Scan for the cell matching the given text and deliver its (X, Y) coordinate at center. 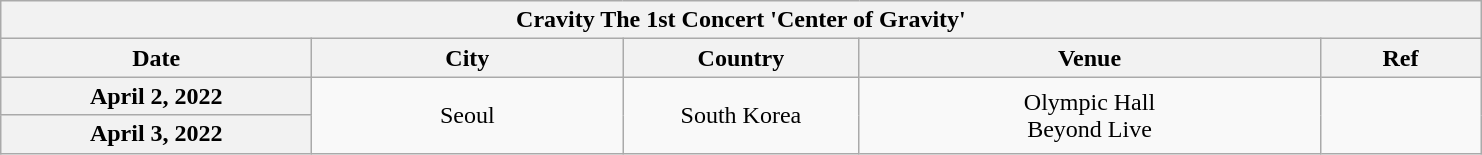
City (468, 58)
Cravity The 1st Concert 'Center of Gravity' (741, 20)
Date (156, 58)
April 3, 2022 (156, 134)
South Korea (741, 115)
Venue (1090, 58)
Country (741, 58)
April 2, 2022 (156, 96)
Ref (1400, 58)
Olympic HallBeyond Live (1090, 115)
Seoul (468, 115)
